Provide the [x, y] coordinate of the cell's center where the given text is located.  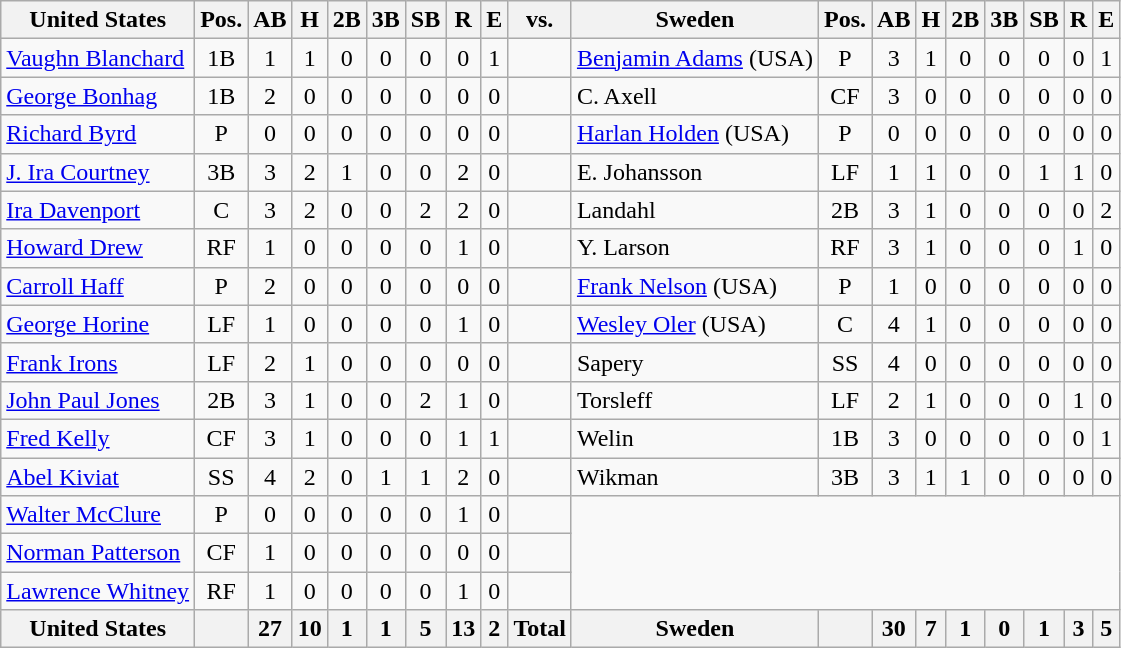
13 [464, 629]
J. Ira Courtney [98, 172]
Wikman [694, 477]
Y. Larson [694, 248]
Welin [694, 438]
E. Johansson [694, 172]
Frank Nelson (USA) [694, 286]
10 [310, 629]
Norman Patterson [98, 553]
C. Axell [694, 96]
Torsleff [694, 400]
Richard Byrd [98, 134]
vs. [540, 20]
John Paul Jones [98, 400]
Fred Kelly [98, 438]
27 [270, 629]
7 [931, 629]
Howard Drew [98, 248]
Wesley Oler (USA) [694, 324]
George Bonhag [98, 96]
Ira Davenport [98, 210]
Benjamin Adams (USA) [694, 58]
Frank Irons [98, 362]
Carroll Haff [98, 286]
30 [894, 629]
George Horine [98, 324]
Sapery [694, 362]
Vaughn Blanchard [98, 58]
Total [540, 629]
Walter McClure [98, 515]
Landahl [694, 210]
Lawrence Whitney [98, 591]
Abel Kiviat [98, 477]
Harlan Holden (USA) [694, 134]
